For the text-containing cell, return its midpoint in (X, Y) coordinate format. 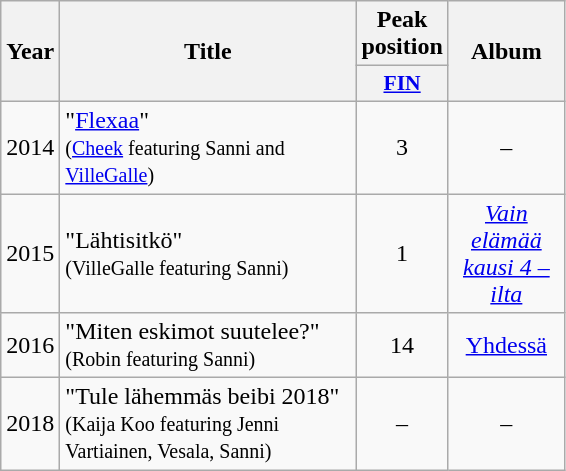
2015 (30, 254)
1 (402, 254)
"Lähtisitkö" (VilleGalle featuring Sanni) (208, 254)
Year (30, 52)
Peak position (402, 34)
Vain elämää kausi 4 – ilta (506, 254)
"Tule lähemmäs beibi 2018"(Kaija Koo featuring Jenni Vartiainen, Vesala, Sanni) (208, 424)
Yhdessä (506, 346)
Title (208, 52)
3 (402, 147)
"Miten eskimot suutelee?" (Robin featuring Sanni) (208, 346)
FIN (402, 84)
2016 (30, 346)
Album (506, 52)
2018 (30, 424)
2014 (30, 147)
14 (402, 346)
"Flexaa" (Cheek featuring Sanni and VilleGalle) (208, 147)
